Search for the cell housing the specified text and yield its [x, y] center coordinate. 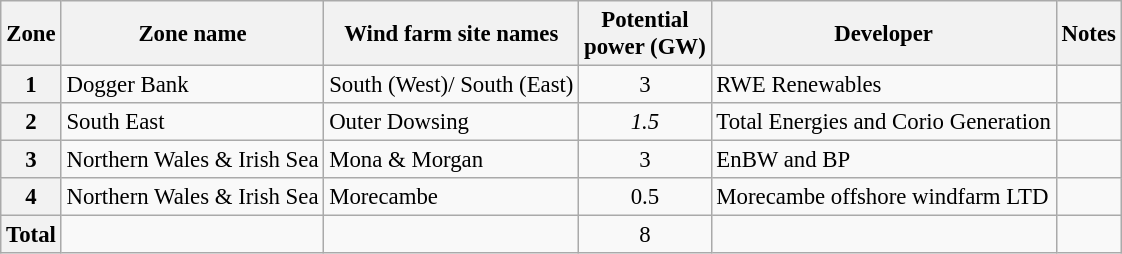
0.5 [645, 197]
South (West)/ South (East) [452, 85]
4 [31, 197]
EnBW and BP [884, 160]
Wind farm site names [452, 34]
Morecambe [452, 197]
Developer [884, 34]
Total [31, 235]
Mona & Morgan [452, 160]
2 [31, 122]
South East [192, 122]
8 [645, 235]
Notes [1088, 34]
RWE Renewables [884, 85]
Total Energies and Corio Generation [884, 122]
Potentialpower (GW) [645, 34]
Zone [31, 34]
Outer Dowsing [452, 122]
Dogger Bank [192, 85]
1.5 [645, 122]
1 [31, 85]
Morecambe offshore windfarm LTD [884, 197]
Zone name [192, 34]
